Return the [x, y] coordinate for the center point of the cell that contains the specified text.  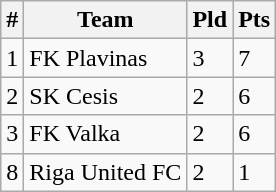
FK Valka [106, 134]
Pts [254, 20]
8 [12, 172]
Team [106, 20]
FK Plavinas [106, 58]
SK Cesis [106, 96]
Pld [210, 20]
7 [254, 58]
# [12, 20]
Riga United FC [106, 172]
